Scan for the cell matching the given text and deliver its (X, Y) coordinate at center. 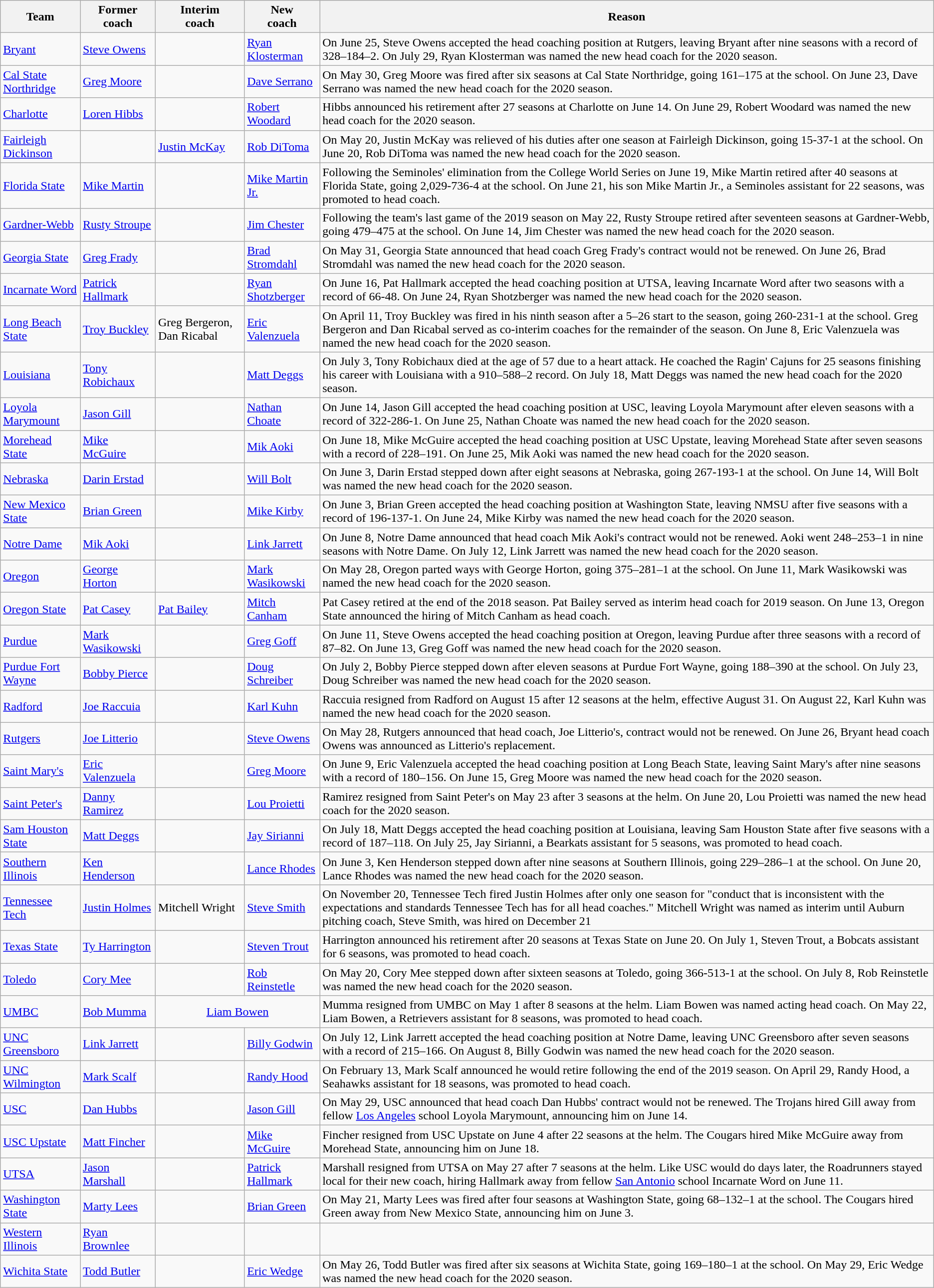
Ryan Shotzberger (282, 289)
Mike Kirby (282, 512)
Radford (40, 706)
UNC Wilmington (40, 1076)
Morehead State (40, 446)
Doug Schreiber (282, 673)
Cory Mee (118, 979)
Joe Litterio (118, 738)
Charlotte (40, 114)
Hibbs announced his retirement after 27 seasons at Charlotte on June 14. On June 29, Robert Woodard was named the new head coach for the 2020 season. (627, 114)
Ryan Klosterman (282, 49)
Nebraska (40, 479)
Greg Bergeron, Dan Ricabal (200, 329)
New Mexico State (40, 512)
Rob DiToma (282, 147)
Mike Martin (118, 186)
Randy Hood (282, 1076)
Karl Kuhn (282, 706)
Troy Buckley (118, 329)
Newcoach (282, 17)
Todd Butler (118, 1271)
Pat Bailey (200, 609)
Rusty Stroupe (118, 224)
Loyola Marymount (40, 414)
Saint Peter's (40, 803)
Marty Lees (118, 1206)
Loren Hibbs (118, 114)
UNC Greensboro (40, 1045)
Mitch Canham (282, 609)
Darin Erstad (118, 479)
Liam Bowen (237, 1012)
Florida State (40, 186)
Will Bolt (282, 479)
Gardner-Webb (40, 224)
Notre Dame (40, 544)
Reason (627, 17)
USC Upstate (40, 1141)
Ryan Brownlee (118, 1239)
Justin Holmes (118, 907)
Jim Chester (282, 224)
Greg Frady (118, 257)
Louisiana (40, 375)
Robert Woodard (282, 114)
Purdue Fort Wayne (40, 673)
Interimcoach (200, 17)
Justin McKay (200, 147)
Ramirez resigned from Saint Peter's on May 23 after 3 seasons at the helm. On June 20, Lou Proietti was named the new head coach for the 2020 season. (627, 803)
Bobby Pierce (118, 673)
Rob Reinstetle (282, 979)
Nathan Choate (282, 414)
USC (40, 1109)
Team (40, 17)
Ty Harrington (118, 947)
Brad Stromdahl (282, 257)
Steve Smith (282, 907)
Matt Fincher (118, 1141)
Sam Houston State (40, 836)
Billy Godwin (282, 1045)
Rutgers (40, 738)
Georgia State (40, 257)
Eric Wedge (282, 1271)
Tony Robichaux (118, 375)
Bryant (40, 49)
Cal State Northridge (40, 82)
Lance Rhodes (282, 868)
Mark Scalf (118, 1076)
Oregon (40, 577)
Ken Henderson (118, 868)
Steven Trout (282, 947)
Saint Mary's (40, 771)
Washington State (40, 1206)
Wichita State (40, 1271)
UMBC (40, 1012)
Western Illinois (40, 1239)
UTSA (40, 1174)
George Horton (118, 577)
Mitchell Wright (200, 907)
Lou Proietti (282, 803)
Formercoach (118, 17)
Joe Raccuia (118, 706)
Texas State (40, 947)
Bob Mumma (118, 1012)
Dan Hubbs (118, 1109)
Oregon State (40, 609)
Dave Serrano (282, 82)
Jay Sirianni (282, 836)
Fairleigh Dickinson (40, 147)
Incarnate Word (40, 289)
Southern Illinois (40, 868)
Danny Ramirez (118, 803)
Mike Martin Jr. (282, 186)
Pat Casey (118, 609)
Long Beach State (40, 329)
Jason Marshall (118, 1174)
Toledo (40, 979)
Greg Goff (282, 642)
Tennessee Tech (40, 907)
Purdue (40, 642)
